Output the [X, Y] coordinate of the center of the cell containing the given text.  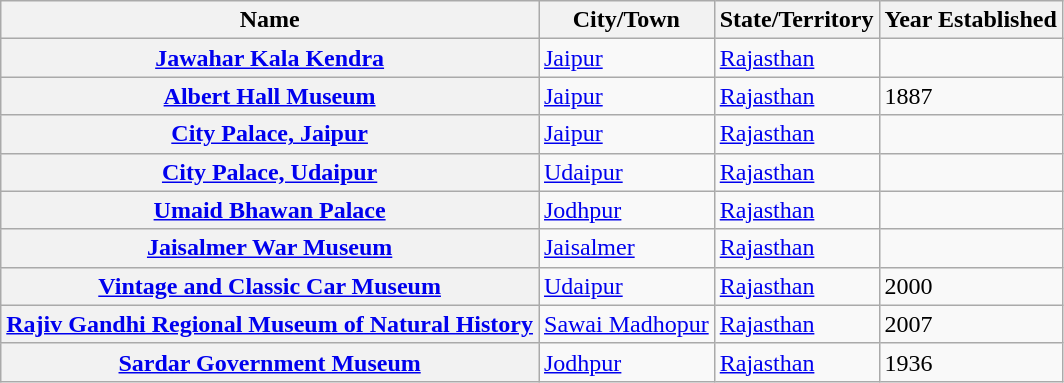
Albert Hall Museum [270, 96]
Jaisalmer [626, 248]
Umaid Bhawan Palace [270, 210]
Jawahar Kala Kendra [270, 58]
State/Territory [796, 20]
Name [270, 20]
2007 [970, 324]
City Palace, Jaipur [270, 134]
2000 [970, 286]
1887 [970, 96]
Vintage and Classic Car Museum [270, 286]
Year Established [970, 20]
Sawai Madhopur [626, 324]
Rajiv Gandhi Regional Museum of Natural History [270, 324]
Sardar Government Museum [270, 362]
City/Town [626, 20]
Jaisalmer War Museum [270, 248]
City Palace, Udaipur [270, 172]
1936 [970, 362]
